Output the [X, Y] coordinate of the center of the cell containing the given text.  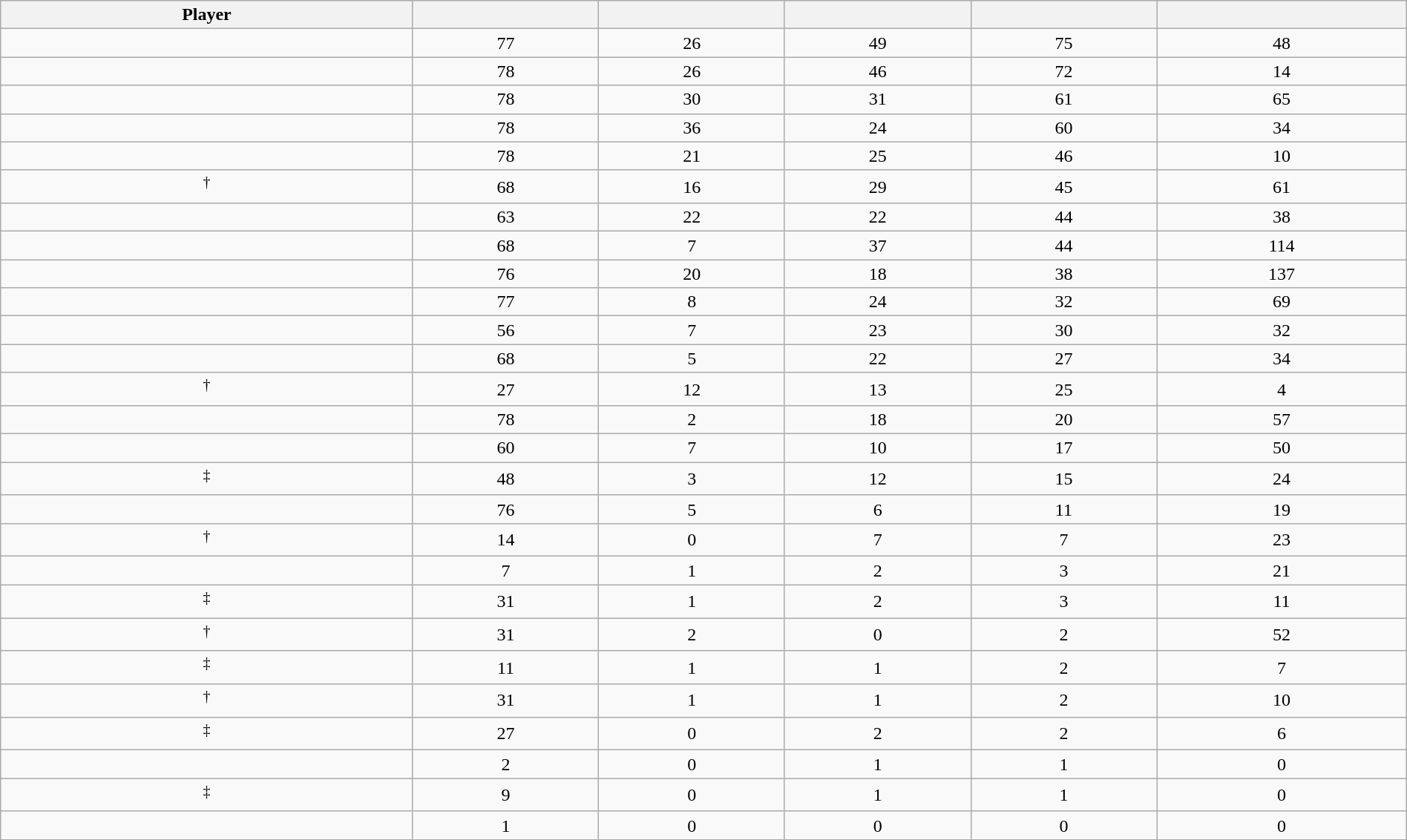
69 [1282, 302]
8 [692, 302]
4 [1282, 389]
65 [1282, 99]
114 [1282, 246]
57 [1282, 420]
16 [692, 187]
72 [1064, 71]
50 [1282, 448]
Player [206, 15]
37 [877, 246]
17 [1064, 448]
15 [1064, 479]
36 [692, 128]
9 [506, 795]
52 [1282, 635]
49 [877, 43]
56 [506, 330]
63 [506, 217]
19 [1282, 509]
75 [1064, 43]
137 [1282, 274]
13 [877, 389]
29 [877, 187]
45 [1064, 187]
